Search for the cell housing the specified text and yield its (x, y) center coordinate. 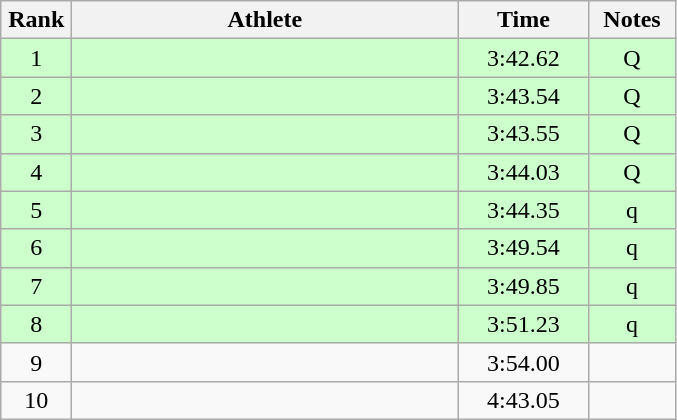
Rank (36, 20)
3:49.85 (524, 286)
10 (36, 400)
3 (36, 134)
3:51.23 (524, 324)
3:43.55 (524, 134)
3:44.35 (524, 210)
9 (36, 362)
6 (36, 248)
3:44.03 (524, 172)
Notes (632, 20)
2 (36, 96)
8 (36, 324)
3:43.54 (524, 96)
5 (36, 210)
1 (36, 58)
3:42.62 (524, 58)
4:43.05 (524, 400)
4 (36, 172)
Athlete (265, 20)
Time (524, 20)
3:54.00 (524, 362)
7 (36, 286)
3:49.54 (524, 248)
